Output the [x, y] coordinate of the center of the cell containing the given text.  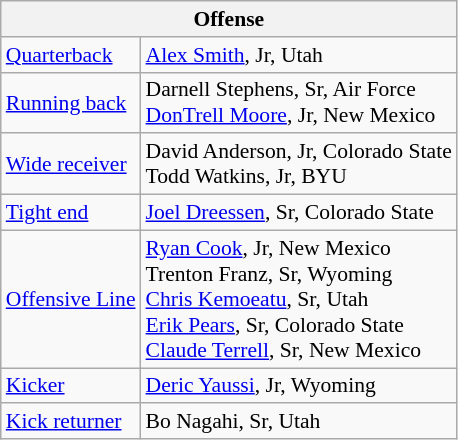
Offensive Line [71, 299]
Quarterback [71, 55]
Offense [229, 19]
Tight end [71, 213]
Bo Nagahi, Sr, Utah [299, 422]
Ryan Cook, Jr, New MexicoTrenton Franz, Sr, WyomingChris Kemoeatu, Sr, UtahErik Pears, Sr, Colorado StateClaude Terrell, Sr, New Mexico [299, 299]
Running back [71, 102]
Alex Smith, Jr, Utah [299, 55]
Kicker [71, 386]
Joel Dreessen, Sr, Colorado State [299, 213]
Wide receiver [71, 164]
Darnell Stephens, Sr, Air Force DonTrell Moore, Jr, New Mexico [299, 102]
Kick returner [71, 422]
David Anderson, Jr, Colorado State Todd Watkins, Jr, BYU [299, 164]
Deric Yaussi, Jr, Wyoming [299, 386]
